Detect which cell encompasses the target text, then output its [x, y] center coordinate. 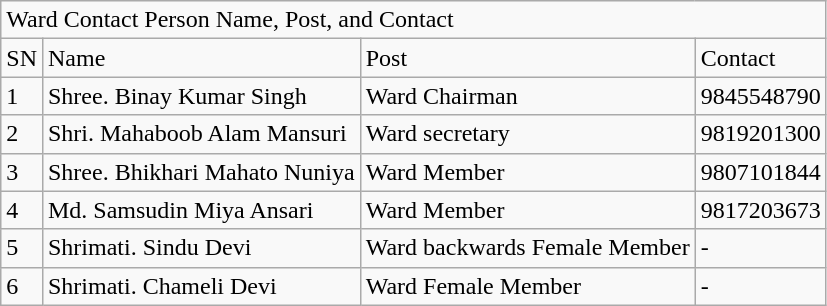
1 [22, 96]
Shrimati. Sindu Devi [201, 248]
9845548790 [760, 96]
Ward backwards Female Member [528, 248]
Name [201, 58]
Shri. Mahaboob Alam Mansuri [201, 134]
Ward Chairman [528, 96]
9807101844 [760, 172]
SN [22, 58]
3 [22, 172]
5 [22, 248]
Contact [760, 58]
Shrimati. Chameli Devi [201, 286]
Shree. Binay Kumar Singh [201, 96]
9817203673 [760, 210]
Post [528, 58]
6 [22, 286]
2 [22, 134]
Ward Female Member [528, 286]
9819201300 [760, 134]
Shree. Bhikhari Mahato Nuniya [201, 172]
4 [22, 210]
Md. Samsudin Miya Ansari [201, 210]
Ward secretary [528, 134]
Ward Contact Person Name, Post, and Contact [414, 20]
